Capture the cell that displays the provided text and extract its (X, Y) central coordinate. 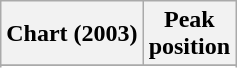
Peakposition (189, 34)
Chart (2003) (72, 34)
